Search for the cell housing the specified text and yield its [X, Y] center coordinate. 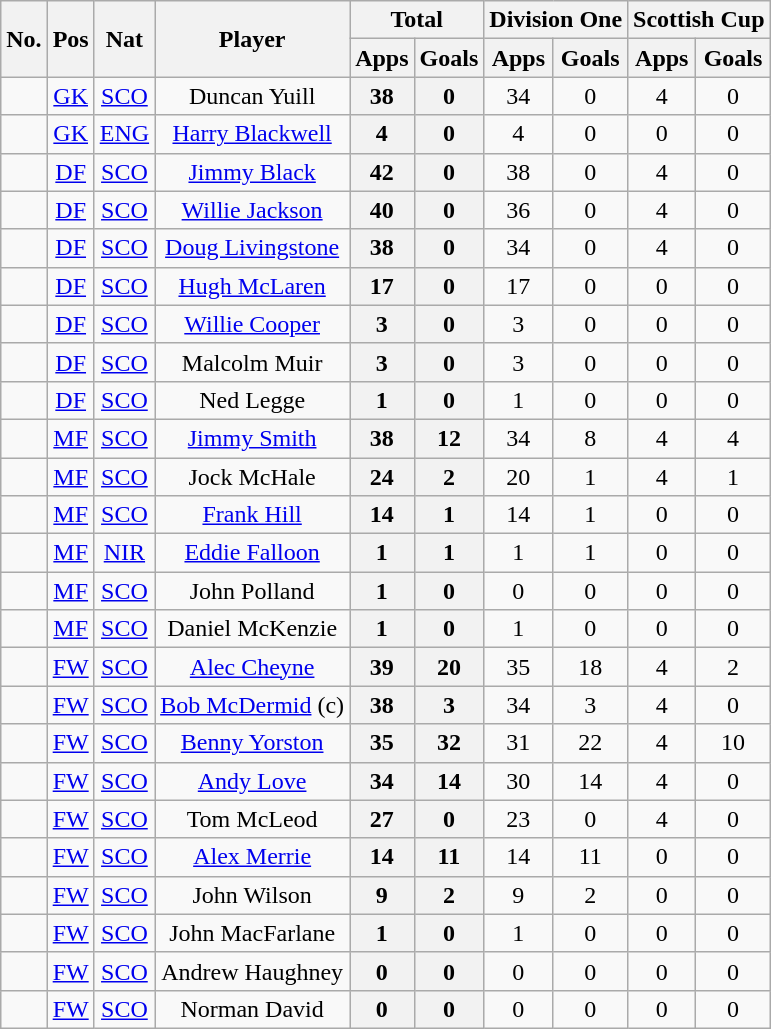
Harry Blackwell [252, 134]
31 [518, 743]
Jock McHale [252, 477]
32 [449, 743]
Willie Jackson [252, 210]
NIR [124, 553]
Bob McDermid (c) [252, 705]
24 [382, 477]
Andrew Haughney [252, 971]
27 [382, 819]
36 [518, 210]
Nat [124, 39]
23 [518, 819]
Ned Legge [252, 400]
Duncan Yuill [252, 96]
Jimmy Smith [252, 438]
22 [590, 743]
Eddie Falloon [252, 553]
Player [252, 39]
Malcolm Muir [252, 362]
39 [382, 667]
Willie Cooper [252, 324]
John Polland [252, 591]
Alex Merrie [252, 857]
ENG [124, 134]
Jimmy Black [252, 172]
John MacFarlane [252, 933]
No. [24, 39]
30 [518, 781]
John Wilson [252, 895]
Norman David [252, 1009]
Division One [556, 20]
Hugh McLaren [252, 286]
Alec Cheyne [252, 667]
10 [733, 743]
42 [382, 172]
Andy Love [252, 781]
Pos [70, 39]
Total [417, 20]
40 [382, 210]
Benny Yorston [252, 743]
Frank Hill [252, 515]
18 [590, 667]
Doug Livingstone [252, 248]
12 [449, 438]
Tom McLeod [252, 819]
8 [590, 438]
Scottish Cup [699, 20]
Daniel McKenzie [252, 629]
